Return the (x, y) coordinate for the center point of the cell that contains the specified text.  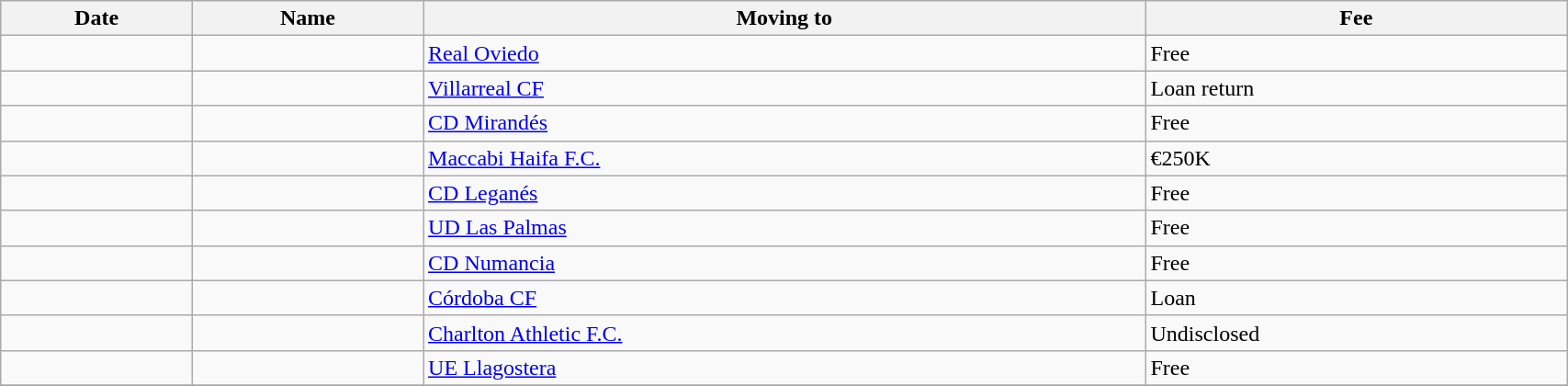
€250K (1356, 158)
Loan return (1356, 88)
Maccabi Haifa F.C. (784, 158)
UE Llagostera (784, 368)
CD Leganés (784, 193)
Real Oviedo (784, 53)
CD Mirandés (784, 123)
Charlton Athletic F.C. (784, 333)
Date (97, 18)
Loan (1356, 298)
CD Numancia (784, 263)
Name (307, 18)
Córdoba CF (784, 298)
Undisclosed (1356, 333)
Villarreal CF (784, 88)
Fee (1356, 18)
UD Las Palmas (784, 228)
Moving to (784, 18)
